Identify which cell holds the provided text, then report its (X, Y) central coordinate. 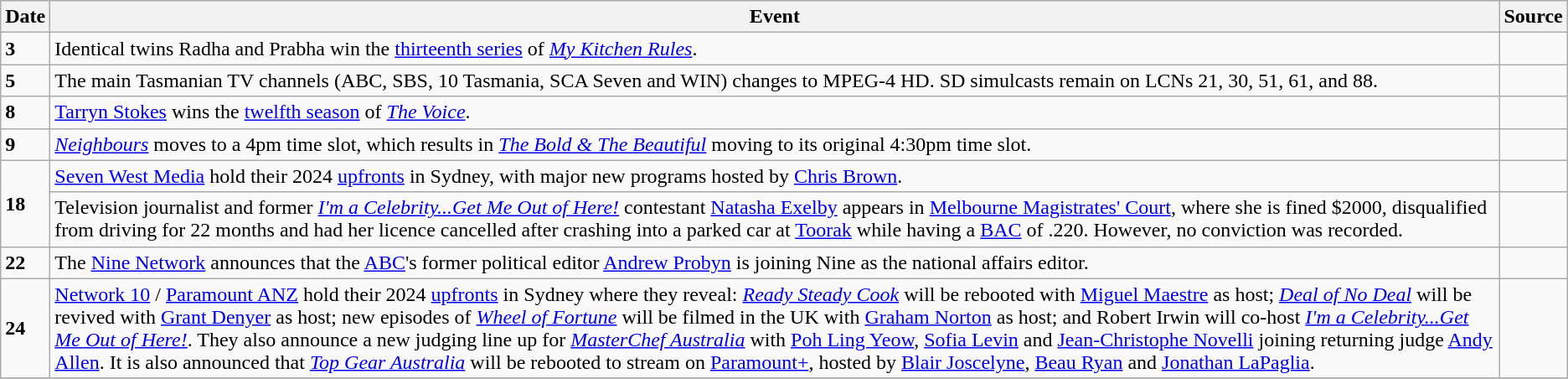
18 (25, 203)
Neighbours moves to a 4pm time slot, which results in The Bold & The Beautiful moving to its original 4:30pm time slot. (775, 144)
Tarryn Stokes wins the twelfth season of The Voice. (775, 112)
Source (1533, 17)
9 (25, 144)
5 (25, 80)
3 (25, 49)
Identical twins Radha and Prabha win the thirteenth series of My Kitchen Rules. (775, 49)
8 (25, 112)
The Nine Network announces that the ABC's former political editor Andrew Probyn is joining Nine as the national affairs editor. (775, 262)
The main Tasmanian TV channels (ABC, SBS, 10 Tasmania, SCA Seven and WIN) changes to MPEG-4 HD. SD simulcasts remain on LCNs 21, 30, 51, 61, and 88. (775, 80)
Seven West Media hold their 2024 upfronts in Sydney, with major new programs hosted by Chris Brown. (775, 176)
22 (25, 262)
Date (25, 17)
Event (775, 17)
24 (25, 329)
